Search for the cell housing the specified text and yield its (x, y) center coordinate. 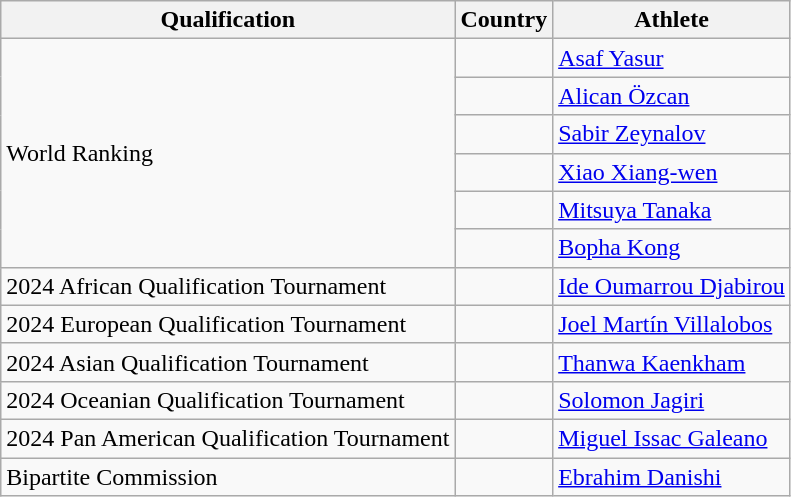
Thanwa Kaenkham (672, 362)
Mitsuya Tanaka (672, 210)
Asaf Yasur (672, 58)
World Ranking (228, 153)
Solomon Jagiri (672, 400)
Bopha Kong (672, 248)
Joel Martín Villalobos (672, 324)
2024 Asian Qualification Tournament (228, 362)
Xiao Xiang-wen (672, 172)
2024 Oceanian Qualification Tournament (228, 400)
Ebrahim Danishi (672, 477)
Athlete (672, 20)
Alican Özcan (672, 96)
2024 African Qualification Tournament (228, 286)
2024 Pan American Qualification Tournament (228, 438)
Ide Oumarrou Djabirou (672, 286)
Qualification (228, 20)
Sabir Zeynalov (672, 134)
Country (504, 20)
Bipartite Commission (228, 477)
2024 European Qualification Tournament (228, 324)
Miguel Issac Galeano (672, 438)
